Output the (x, y) coordinate of the center of the cell containing the given text.  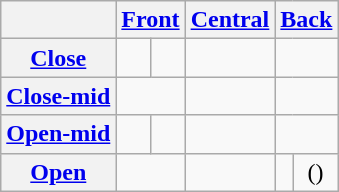
Close (58, 58)
() (316, 172)
Central (230, 20)
Front (150, 20)
Close-mid (58, 96)
Open (58, 172)
Open-mid (58, 134)
Back (306, 20)
